Provide the (X, Y) coordinate of the cell's center where the given text is located.  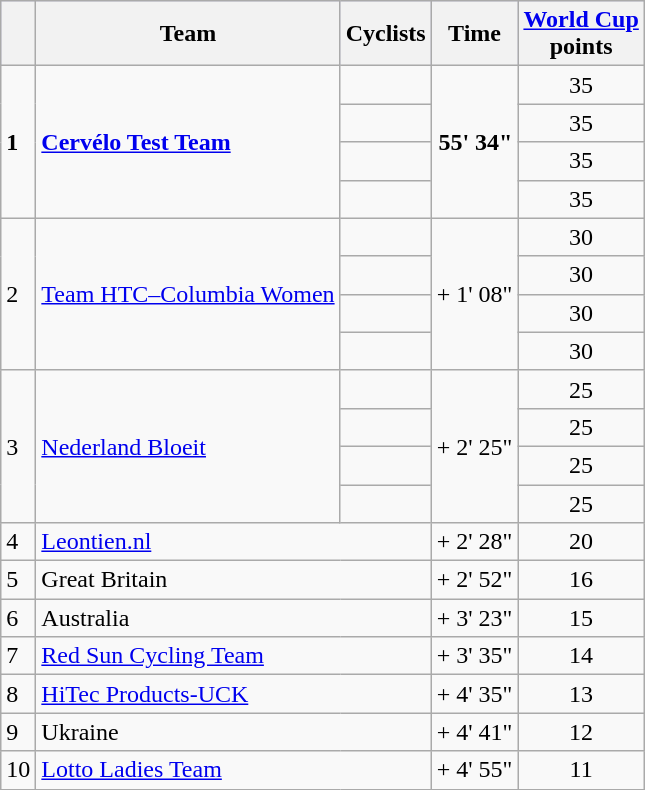
+ 2' 52" (474, 580)
55' 34" (474, 142)
12 (581, 732)
7 (18, 656)
+ 4' 35" (474, 694)
Ukraine (234, 732)
+ 3' 35" (474, 656)
11 (581, 770)
HiTec Products-UCK (234, 694)
2 (18, 294)
5 (18, 580)
+ 2' 28" (474, 542)
World Cuppoints (581, 34)
4 (18, 542)
6 (18, 618)
13 (581, 694)
Red Sun Cycling Team (234, 656)
+ 1' 08" (474, 294)
14 (581, 656)
Australia (234, 618)
+ 4' 41" (474, 732)
8 (18, 694)
+ 4' 55" (474, 770)
Lotto Ladies Team (234, 770)
Cyclists (386, 34)
Cervélo Test Team (188, 142)
1 (18, 142)
16 (581, 580)
+ 2' 25" (474, 446)
10 (18, 770)
+ 3' 23" (474, 618)
Time (474, 34)
9 (18, 732)
Team HTC–Columbia Women (188, 294)
Great Britain (234, 580)
Leontien.nl (234, 542)
20 (581, 542)
3 (18, 446)
Team (188, 34)
Nederland Bloeit (188, 446)
15 (581, 618)
